Capture the cell that displays the provided text and extract its (x, y) central coordinate. 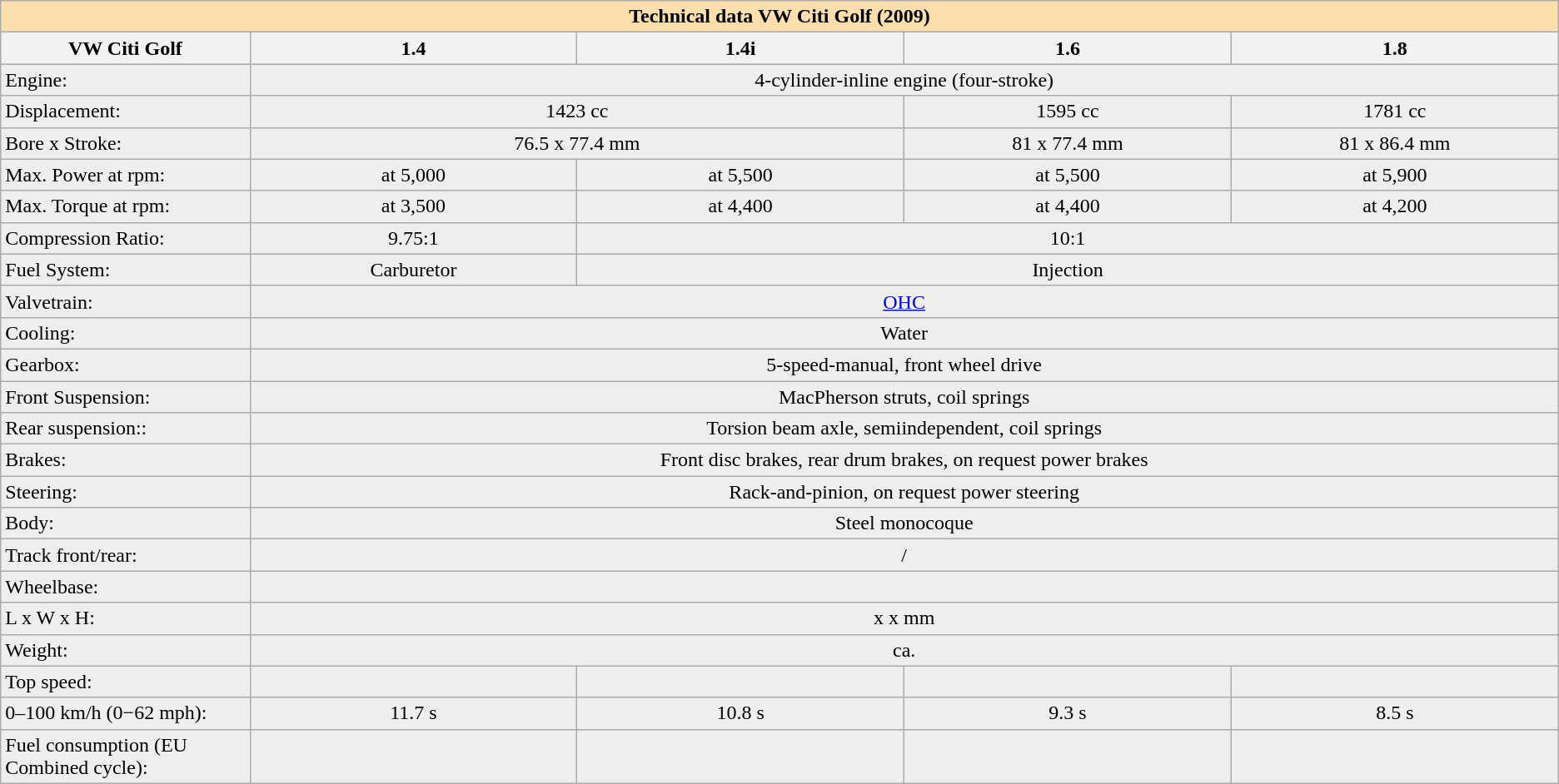
Fuel consumption (EU Combined cycle): (125, 756)
1.4i (741, 48)
Body: (125, 523)
Rack-and-pinion, on request power steering (904, 492)
Cooling: (125, 333)
/ (904, 555)
9.75:1 (413, 238)
ca. (904, 650)
1.6 (1068, 48)
Front disc brakes, rear drum brakes, on request power brakes (904, 460)
Top speed: (125, 682)
5-speed-manual, front wheel drive (904, 365)
at 4,200 (1394, 206)
1781 cc (1394, 112)
8.5 s (1394, 713)
1423 cc (577, 112)
OHC (904, 301)
MacPherson struts, coil springs (904, 397)
x x mm (904, 618)
81 x 86.4 mm (1394, 143)
L x W x H: (125, 618)
Bore x Stroke: (125, 143)
1.4 (413, 48)
at 5,900 (1394, 175)
at 5,000 (413, 175)
Brakes: (125, 460)
Gearbox: (125, 365)
Wheelbase: (125, 587)
81 x 77.4 mm (1068, 143)
Carburetor (413, 270)
11.7 s (413, 713)
10:1 (1068, 238)
Injection (1068, 270)
Max. Torque at rpm: (125, 206)
Track front/rear: (125, 555)
VW Citi Golf (125, 48)
Valvetrain: (125, 301)
76.5 x 77.4 mm (577, 143)
Steering: (125, 492)
Torsion beam axle, semiindependent, coil springs (904, 429)
Compression Ratio: (125, 238)
Front Suspension: (125, 397)
Max. Power at rpm: (125, 175)
Water (904, 333)
at 3,500 (413, 206)
9.3 s (1068, 713)
1595 cc (1068, 112)
10.8 s (741, 713)
4-cylinder-inline engine (four-stroke) (904, 80)
Engine: (125, 80)
0–100 km/h (0−62 mph): (125, 713)
Steel monocoque (904, 523)
Weight: (125, 650)
Displacement: (125, 112)
Fuel System: (125, 270)
Technical data VW Citi Golf (2009) (779, 17)
Rear suspension:: (125, 429)
1.8 (1394, 48)
